Provide the (x, y) coordinate of the cell's center where the given text is located.  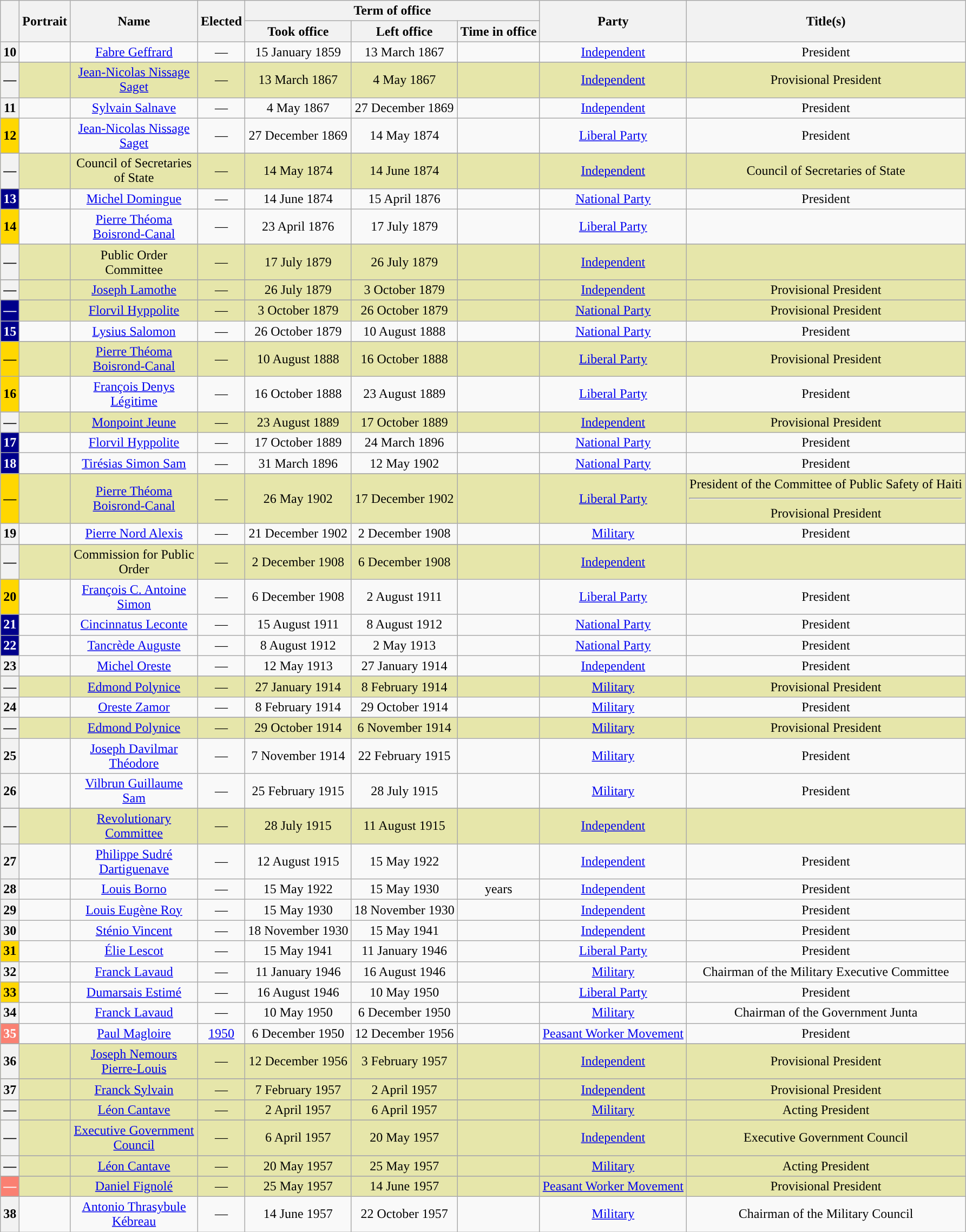
25 February 1915 (298, 791)
François Denys Légitime (134, 394)
7 February 1957 (298, 1089)
2 August 1911 (404, 597)
1950 (222, 1033)
Élie Lescot (134, 951)
Philippe Sudré Dartiguenave (134, 862)
Name (134, 21)
15 January 1859 (298, 52)
26 May 1902 (298, 499)
26 (10, 791)
25 (10, 756)
12 May 1913 (298, 666)
Joseph Nemours Pierre-Louis (134, 1061)
24 March 1896 (404, 443)
29 (10, 910)
10 (10, 52)
Chairman of the Government Junta (826, 1013)
3 February 1957 (404, 1061)
Sylvain Salnave (134, 108)
20 (10, 597)
22 February 1915 (404, 756)
Joseph Lamothe (134, 290)
23 (10, 666)
24 (10, 707)
Monpoint Jeune (134, 422)
27 (10, 862)
21 December 1902 (298, 534)
Time in office (498, 31)
Party (613, 21)
Oreste Zamor (134, 707)
21 (10, 625)
12 (10, 135)
30 (10, 930)
2 May 1913 (404, 645)
38 (10, 1215)
Joseph Davilmar Théodore (134, 756)
13 (10, 199)
Fabre Geffrard (134, 52)
Cincinnatus Leconte (134, 625)
11 (10, 108)
years (498, 889)
33 (10, 992)
Revolutionary Committee (134, 826)
Chairman of the Military Council (826, 1215)
Antonio Thrasybule Kébreau (134, 1215)
Portrait (45, 21)
Daniel Fignolé (134, 1187)
11 August 1915 (404, 826)
Michel Oreste (134, 666)
28 (10, 889)
François C. Antoine Simon (134, 597)
Sténio Vincent (134, 930)
Title(s) (826, 21)
Took office (298, 31)
17 December 1902 (404, 499)
18 (10, 463)
22 (10, 645)
14 (10, 226)
Lysius Salomon (134, 331)
31 (10, 951)
Louis Eugène Roy (134, 910)
15 August 1911 (298, 625)
15 April 1876 (404, 199)
Michel Domingue (134, 199)
Louis Borno (134, 889)
Paul Magloire (134, 1033)
12 August 1915 (298, 862)
Dumarsais Estimé (134, 992)
32 (10, 972)
16 (10, 394)
31 March 1896 (298, 463)
7 November 1914 (298, 756)
Chairman of the Military Executive Committee (826, 972)
Elected (222, 21)
Term of office (393, 11)
23 April 1876 (298, 226)
Left office (404, 31)
36 (10, 1061)
Franck Sylvain (134, 1089)
Pierre Nord Alexis (134, 534)
37 (10, 1089)
Commission for Public Order (134, 562)
34 (10, 1013)
12 May 1902 (404, 463)
Tancrède Auguste (134, 645)
6 November 1914 (404, 728)
President of the Committee of Public Safety of HaitiProvisional President (826, 499)
22 October 1957 (404, 1215)
Vilbrun Guillaume Sam (134, 791)
19 (10, 534)
15 (10, 331)
Tirésias Simon Sam (134, 463)
35 (10, 1033)
Public Order Committee (134, 262)
17 (10, 443)
